Determine the [X, Y] coordinate at the center of the cell enclosing the given text.  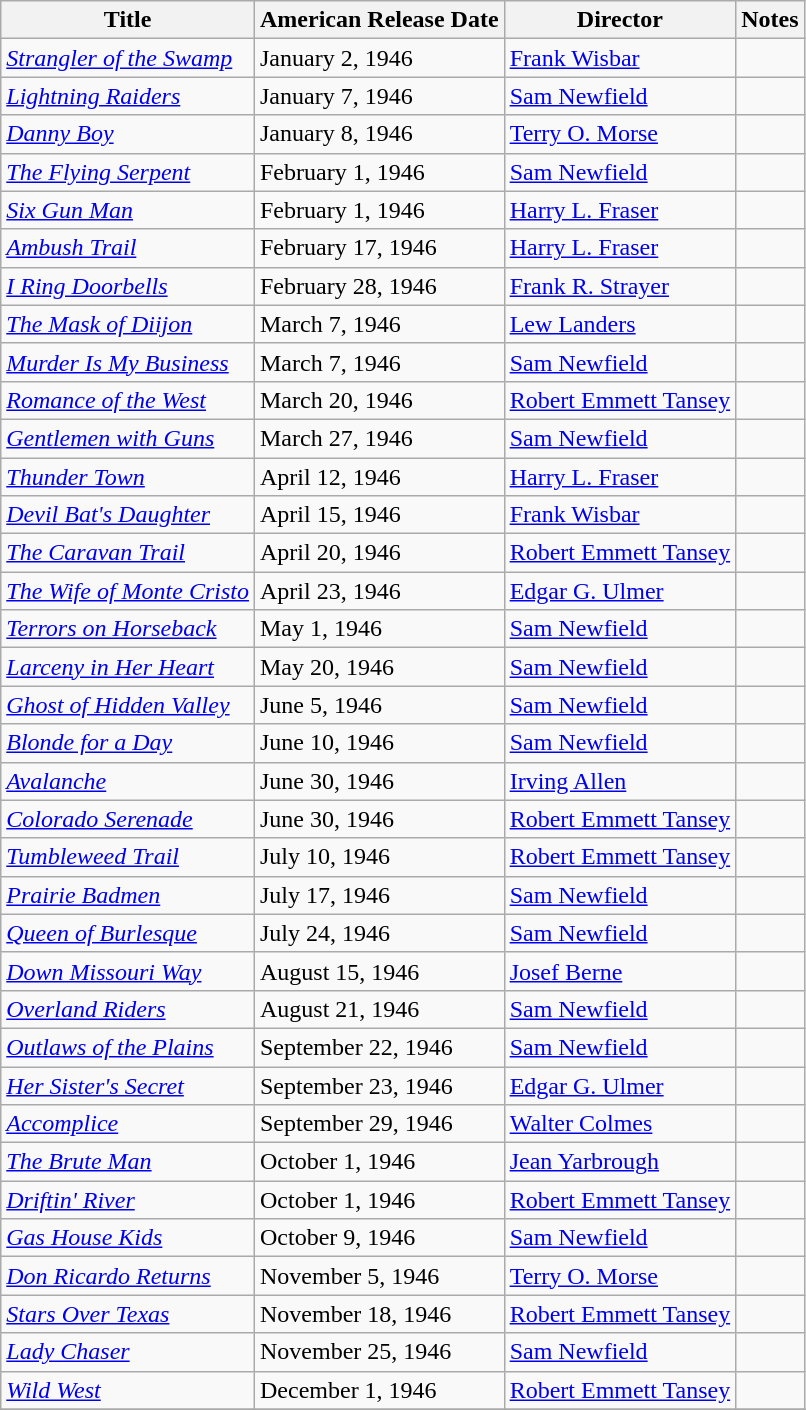
Overland Riders [128, 1009]
The Mask of Diijon [128, 324]
American Release Date [379, 20]
August 21, 1946 [379, 1009]
Danny Boy [128, 134]
Terrors on Horseback [128, 629]
Frank R. Strayer [620, 286]
July 10, 1946 [379, 857]
Notes [770, 20]
Murder Is My Business [128, 362]
December 1, 1946 [379, 1390]
August 15, 1946 [379, 971]
February 17, 1946 [379, 248]
February 28, 1946 [379, 286]
September 29, 1946 [379, 1124]
April 12, 1946 [379, 477]
Lightning Raiders [128, 96]
Jean Yarbrough [620, 1162]
Walter Colmes [620, 1124]
July 24, 1946 [379, 933]
May 1, 1946 [379, 629]
November 25, 1946 [379, 1352]
January 7, 1946 [379, 96]
Lew Landers [620, 324]
January 2, 1946 [379, 58]
November 5, 1946 [379, 1276]
September 22, 1946 [379, 1047]
Director [620, 20]
May 20, 1946 [379, 667]
Don Ricardo Returns [128, 1276]
April 15, 1946 [379, 515]
Blonde for a Day [128, 743]
Tumbleweed Trail [128, 857]
I Ring Doorbells [128, 286]
Josef Berne [620, 971]
Stars Over Texas [128, 1314]
Queen of Burlesque [128, 933]
Gas House Kids [128, 1238]
Romance of the West [128, 400]
The Wife of Monte Cristo [128, 591]
Title [128, 20]
Driftin' River [128, 1200]
October 9, 1946 [379, 1238]
The Flying Serpent [128, 172]
Wild West [128, 1390]
Colorado Serenade [128, 819]
Thunder Town [128, 477]
July 17, 1946 [379, 895]
Irving Allen [620, 781]
November 18, 1946 [379, 1314]
Six Gun Man [128, 210]
April 23, 1946 [379, 591]
Down Missouri Way [128, 971]
Her Sister's Secret [128, 1085]
Outlaws of the Plains [128, 1047]
June 5, 1946 [379, 705]
June 10, 1946 [379, 743]
The Brute Man [128, 1162]
The Caravan Trail [128, 553]
Accomplice [128, 1124]
September 23, 1946 [379, 1085]
Prairie Badmen [128, 895]
Gentlemen with Guns [128, 438]
Ambush Trail [128, 248]
March 20, 1946 [379, 400]
April 20, 1946 [379, 553]
Ghost of Hidden Valley [128, 705]
Strangler of the Swamp [128, 58]
Larceny in Her Heart [128, 667]
January 8, 1946 [379, 134]
Devil Bat's Daughter [128, 515]
March 27, 1946 [379, 438]
Avalanche [128, 781]
Lady Chaser [128, 1352]
